From the cell containing the given text, extract its center point as [x, y] coordinate. 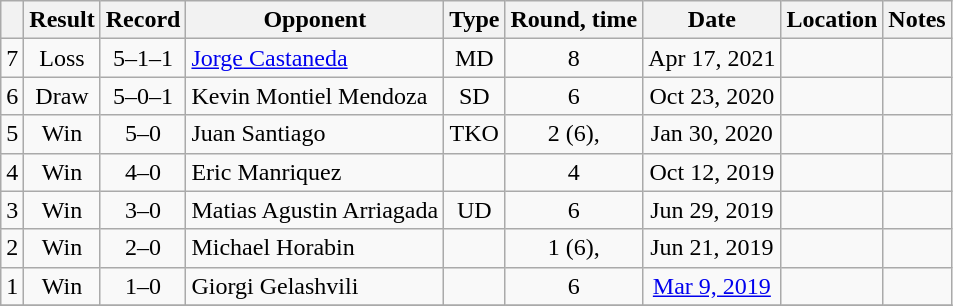
5–1–1 [143, 58]
Round, time [574, 20]
Oct 23, 2020 [712, 96]
Jorge Castaneda [315, 58]
Kevin Montiel Mendoza [315, 96]
Apr 17, 2021 [712, 58]
Opponent [315, 20]
Mar 9, 2019 [712, 286]
1 [12, 286]
7 [12, 58]
Record [143, 20]
SD [474, 96]
1 (6), [574, 248]
Draw [62, 96]
Location [832, 20]
Loss [62, 58]
Michael Horabin [315, 248]
Type [474, 20]
Oct 12, 2019 [712, 172]
TKO [474, 134]
Eric Manriquez [315, 172]
5–0 [143, 134]
8 [574, 58]
Juan Santiago [315, 134]
3–0 [143, 210]
Notes [917, 20]
5–0–1 [143, 96]
Giorgi Gelashvili [315, 286]
2 (6), [574, 134]
3 [12, 210]
Jun 29, 2019 [712, 210]
2–0 [143, 248]
1–0 [143, 286]
Date [712, 20]
4–0 [143, 172]
2 [12, 248]
Matias Agustin Arriagada [315, 210]
MD [474, 58]
Jun 21, 2019 [712, 248]
5 [12, 134]
Jan 30, 2020 [712, 134]
UD [474, 210]
Result [62, 20]
